Capture the cell that displays the provided text and extract its [x, y] central coordinate. 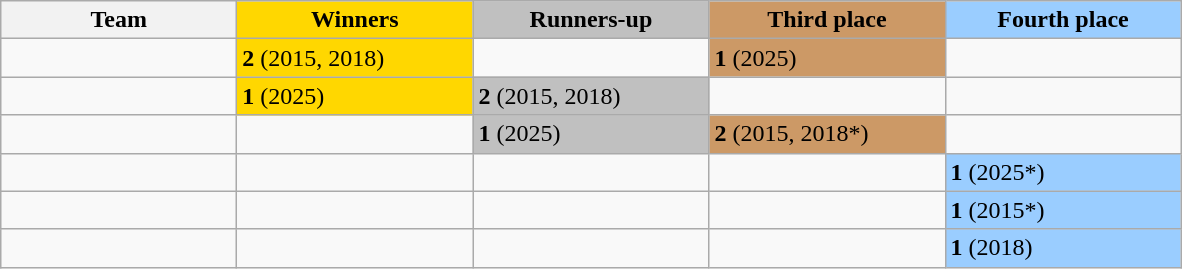
Third place [827, 20]
1 (2015*) [1063, 210]
Team [119, 20]
1 (2018) [1063, 248]
Winners [355, 20]
Fourth place [1063, 20]
1 (2025*) [1063, 172]
Runners-up [591, 20]
2 (2015, 2018*) [827, 134]
